For the text-containing cell, return its midpoint in (X, Y) coordinate format. 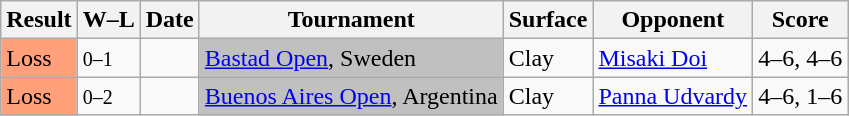
W–L (108, 20)
Buenos Aires Open, Argentina (351, 96)
Tournament (351, 20)
Surface (548, 20)
Score (800, 20)
0–2 (108, 96)
0–1 (108, 58)
Result (39, 20)
Panna Udvardy (673, 96)
Date (170, 20)
4–6, 1–6 (800, 96)
4–6, 4–6 (800, 58)
Opponent (673, 20)
Bastad Open, Sweden (351, 58)
Misaki Doi (673, 58)
